Return the [X, Y] coordinate for the center point of the cell that contains the specified text.  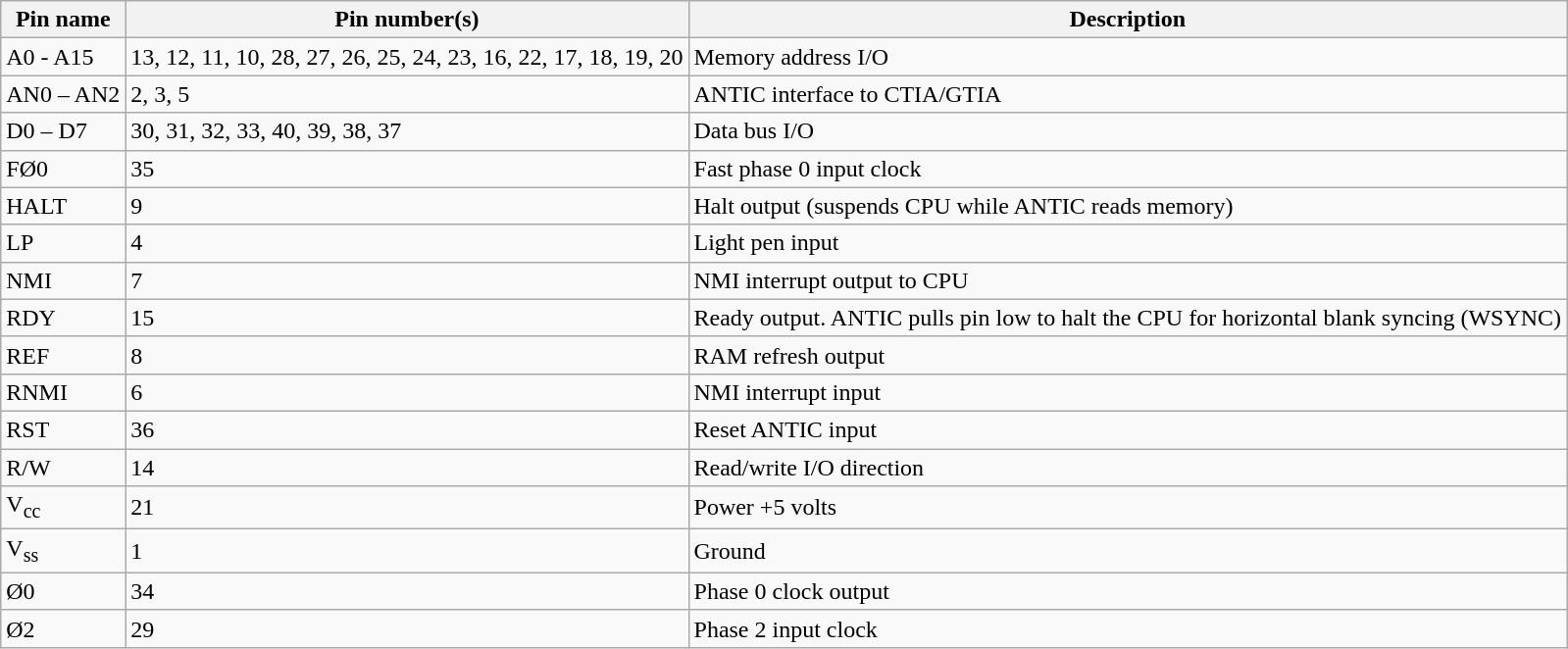
Ground [1128, 551]
36 [407, 429]
Ø0 [63, 591]
A0 - A15 [63, 57]
REF [63, 355]
R/W [63, 468]
FØ0 [63, 169]
4 [407, 243]
14 [407, 468]
Power +5 volts [1128, 508]
NMI interrupt output to CPU [1128, 280]
RDY [63, 318]
Memory address I/O [1128, 57]
Phase 0 clock output [1128, 591]
13, 12, 11, 10, 28, 27, 26, 25, 24, 23, 16, 22, 17, 18, 19, 20 [407, 57]
Pin name [63, 20]
ANTIC interface to CTIA/GTIA [1128, 94]
7 [407, 280]
HALT [63, 206]
LP [63, 243]
AN0 – AN2 [63, 94]
RAM refresh output [1128, 355]
9 [407, 206]
Vss [63, 551]
34 [407, 591]
6 [407, 392]
Ready output. ANTIC pulls pin low to halt the CPU for horizontal blank syncing (WSYNC) [1128, 318]
21 [407, 508]
1 [407, 551]
NMI interrupt input [1128, 392]
29 [407, 628]
Pin number(s) [407, 20]
Fast phase 0 input clock [1128, 169]
35 [407, 169]
Phase 2 input clock [1128, 628]
Light pen input [1128, 243]
Data bus I/O [1128, 131]
Vcc [63, 508]
30, 31, 32, 33, 40, 39, 38, 37 [407, 131]
Halt output (suspends CPU while ANTIC reads memory) [1128, 206]
D0 – D7 [63, 131]
Ø2 [63, 628]
Reset ANTIC input [1128, 429]
8 [407, 355]
15 [407, 318]
2, 3, 5 [407, 94]
RNMI [63, 392]
Read/write I/O direction [1128, 468]
Description [1128, 20]
NMI [63, 280]
RST [63, 429]
